Find where the given text appears and provide that cell's center as [x, y] coordinate. 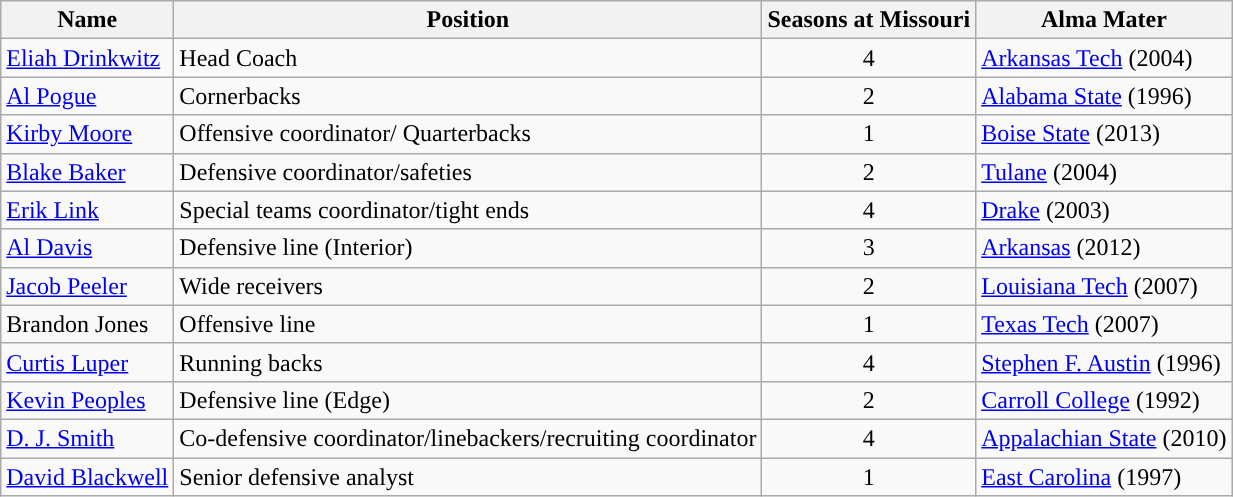
Alma Mater [1104, 20]
D. J. Smith [88, 438]
Head Coach [468, 58]
Stephen F. Austin (1996) [1104, 362]
Eliah Drinkwitz [88, 58]
Cornerbacks [468, 96]
Wide receivers [468, 286]
Defensive line (Interior) [468, 248]
Special teams coordinator/tight ends [468, 210]
Al Davis [88, 248]
Brandon Jones [88, 324]
Co-defensive coordinator/linebackers/recruiting coordinator [468, 438]
Defensive coordinator/safeties [468, 172]
Boise State (2013) [1104, 134]
Running backs [468, 362]
East Carolina (1997) [1104, 477]
Name [88, 20]
Tulane (2004) [1104, 172]
Arkansas Tech (2004) [1104, 58]
Alabama State (1996) [1104, 96]
David Blackwell [88, 477]
Al Pogue [88, 96]
Defensive line (Edge) [468, 400]
Kirby Moore [88, 134]
Louisiana Tech (2007) [1104, 286]
Senior defensive analyst [468, 477]
Erik Link [88, 210]
Arkansas (2012) [1104, 248]
Appalachian State (2010) [1104, 438]
3 [869, 248]
Drake (2003) [1104, 210]
Seasons at Missouri [869, 20]
Offensive coordinator/ Quarterbacks [468, 134]
Texas Tech (2007) [1104, 324]
Offensive line [468, 324]
Kevin Peoples [88, 400]
Blake Baker [88, 172]
Carroll College (1992) [1104, 400]
Curtis Luper [88, 362]
Jacob Peeler [88, 286]
Position [468, 20]
